Scan for the cell matching the given text and deliver its [X, Y] coordinate at center. 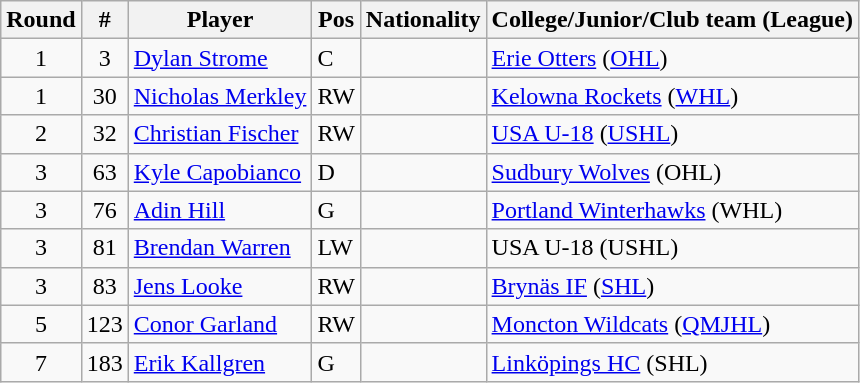
7 [41, 362]
Erie Otters (OHL) [672, 58]
76 [104, 210]
81 [104, 248]
# [104, 20]
Portland Winterhawks (WHL) [672, 210]
Sudbury Wolves (OHL) [672, 172]
Kelowna Rockets (WHL) [672, 96]
College/Junior/Club team (League) [672, 20]
D [336, 172]
LW [336, 248]
123 [104, 324]
Pos [336, 20]
2 [41, 134]
Round [41, 20]
183 [104, 362]
Moncton Wildcats (QMJHL) [672, 324]
63 [104, 172]
Brynäs IF (SHL) [672, 286]
30 [104, 96]
Nicholas Merkley [220, 96]
Kyle Capobianco [220, 172]
C [336, 58]
Player [220, 20]
83 [104, 286]
32 [104, 134]
Linköpings HC (SHL) [672, 362]
Adin Hill [220, 210]
Conor Garland [220, 324]
Christian Fischer [220, 134]
Nationality [423, 20]
Erik Kallgren [220, 362]
Brendan Warren [220, 248]
5 [41, 324]
Dylan Strome [220, 58]
Jens Looke [220, 286]
